From the cell containing the given text, extract its center point as (X, Y) coordinate. 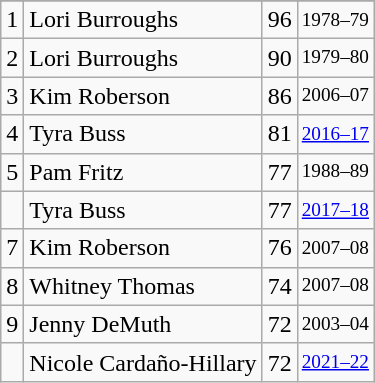
1979–80 (335, 58)
96 (280, 20)
1988–89 (335, 172)
Whitney Thomas (143, 286)
76 (280, 248)
74 (280, 286)
2017–18 (335, 210)
90 (280, 58)
4 (12, 134)
86 (280, 96)
2006–07 (335, 96)
5 (12, 172)
3 (12, 96)
Pam Fritz (143, 172)
Jenny DeMuth (143, 324)
9 (12, 324)
Nicole Cardaño-Hillary (143, 362)
7 (12, 248)
2 (12, 58)
2016–17 (335, 134)
2021–22 (335, 362)
1978–79 (335, 20)
1 (12, 20)
2003–04 (335, 324)
81 (280, 134)
8 (12, 286)
